Search for the cell housing the specified text and yield its [X, Y] center coordinate. 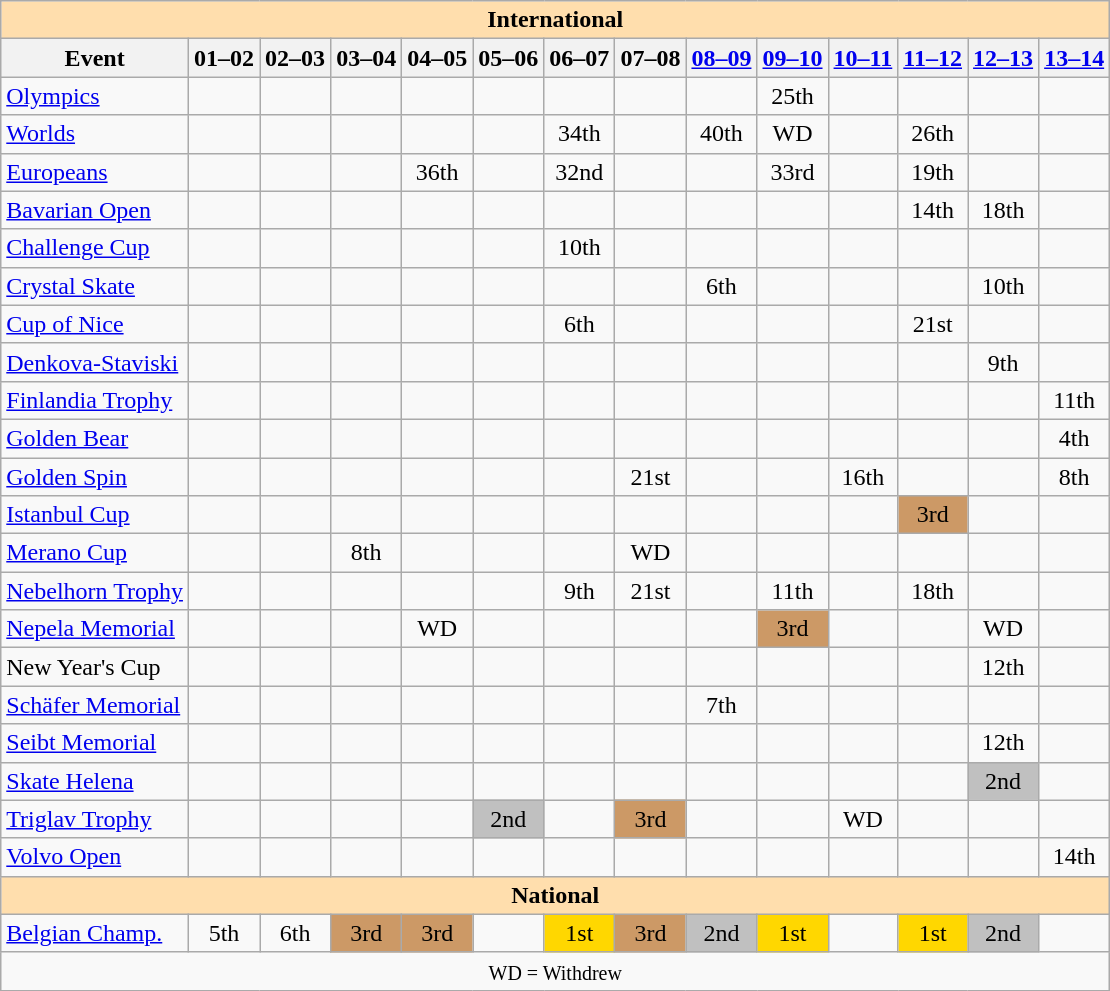
Belgian Champ. [95, 933]
19th [933, 172]
Worlds [95, 134]
32nd [580, 172]
03–04 [366, 58]
Skate Helena [95, 781]
34th [580, 134]
05–06 [508, 58]
02–03 [296, 58]
5th [224, 933]
Schäfer Memorial [95, 705]
06–07 [580, 58]
11–12 [933, 58]
Volvo Open [95, 857]
07–08 [650, 58]
National [556, 895]
08–09 [722, 58]
7th [722, 705]
04–05 [438, 58]
40th [722, 134]
Istanbul Cup [95, 515]
Event [95, 58]
Cup of Nice [95, 324]
16th [863, 477]
Olympics [95, 96]
Challenge Cup [95, 248]
Denkova-Staviski [95, 362]
New Year's Cup [95, 667]
26th [933, 134]
Bavarian Open [95, 210]
Merano Cup [95, 553]
Golden Bear [95, 438]
Nepela Memorial [95, 629]
Triglav Trophy [95, 819]
Golden Spin [95, 477]
4th [1074, 438]
Crystal Skate [95, 286]
09–10 [792, 58]
Seibt Memorial [95, 743]
33rd [792, 172]
13–14 [1074, 58]
01–02 [224, 58]
36th [438, 172]
12–13 [1004, 58]
25th [792, 96]
Europeans [95, 172]
International [556, 20]
Finlandia Trophy [95, 400]
Nebelhorn Trophy [95, 591]
WD = Withdrew [556, 971]
10–11 [863, 58]
